Pinpoint the cell where the given text exists, returning its [X, Y] midpoint coordinate. 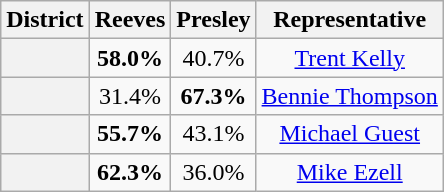
40.7% [214, 58]
36.0% [214, 172]
31.4% [130, 96]
Michael Guest [350, 134]
Presley [214, 20]
62.3% [130, 172]
43.1% [214, 134]
67.3% [214, 96]
55.7% [130, 134]
58.0% [130, 58]
Trent Kelly [350, 58]
Bennie Thompson [350, 96]
District [45, 20]
Mike Ezell [350, 172]
Reeves [130, 20]
Representative [350, 20]
